Provide the (X, Y) coordinate of the cell's center where the given text is located.  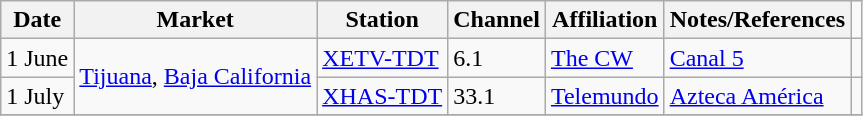
1 July (38, 96)
Azteca América (758, 96)
XHAS-TDT (382, 96)
Canal 5 (758, 58)
The CW (604, 58)
6.1 (497, 58)
Telemundo (604, 96)
Channel (497, 20)
Station (382, 20)
Date (38, 20)
1 June (38, 58)
Market (196, 20)
XETV-TDT (382, 58)
Notes/References (758, 20)
Tijuana, Baja California (196, 77)
Affiliation (604, 20)
33.1 (497, 96)
